Return (x, y) of the center of cell containing provided text 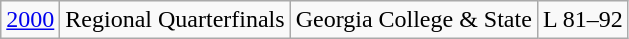
Regional Quarterfinals (175, 20)
Georgia College & State (414, 20)
2000 (30, 20)
L 81–92 (582, 20)
